Detect which cell encompasses the target text, then output its (x, y) center coordinate. 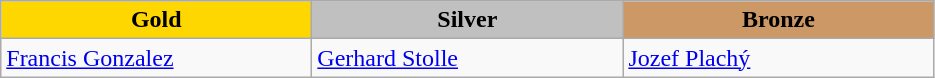
Gold (156, 20)
Jozef Plachý (778, 58)
Francis Gonzalez (156, 58)
Silver (468, 20)
Gerhard Stolle (468, 58)
Bronze (778, 20)
